Provide the (X, Y) coordinate of the cell's center where the given text is located.  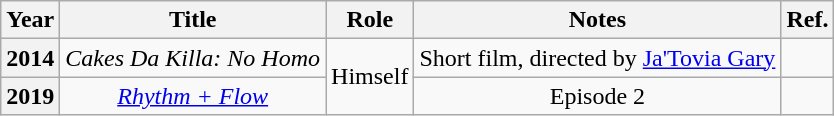
Cakes Da Killa: No Homo (193, 58)
Role (370, 20)
2014 (30, 58)
Ref. (808, 20)
Episode 2 (598, 96)
Short film, directed by Ja'Tovia Gary (598, 58)
Year (30, 20)
Rhythm + Flow (193, 96)
Notes (598, 20)
Himself (370, 77)
Title (193, 20)
2019 (30, 96)
